Find where the given text appears and provide that cell's center as [X, Y] coordinate. 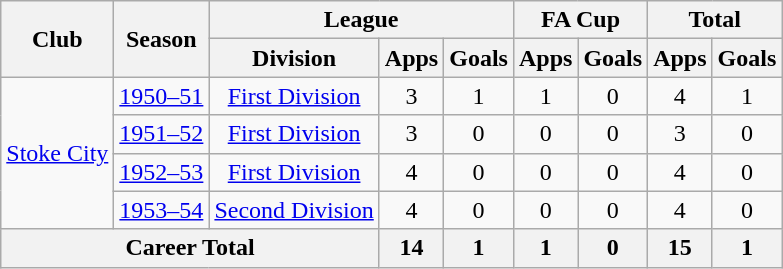
Division [294, 58]
Club [58, 39]
Career Total [190, 248]
1953–54 [162, 210]
FA Cup [580, 20]
14 [411, 248]
1950–51 [162, 96]
Second Division [294, 210]
1951–52 [162, 134]
15 [680, 248]
Total [715, 20]
Season [162, 39]
League [362, 20]
1952–53 [162, 172]
Stoke City [58, 153]
